Scan for the cell matching the given text and deliver its (x, y) coordinate at center. 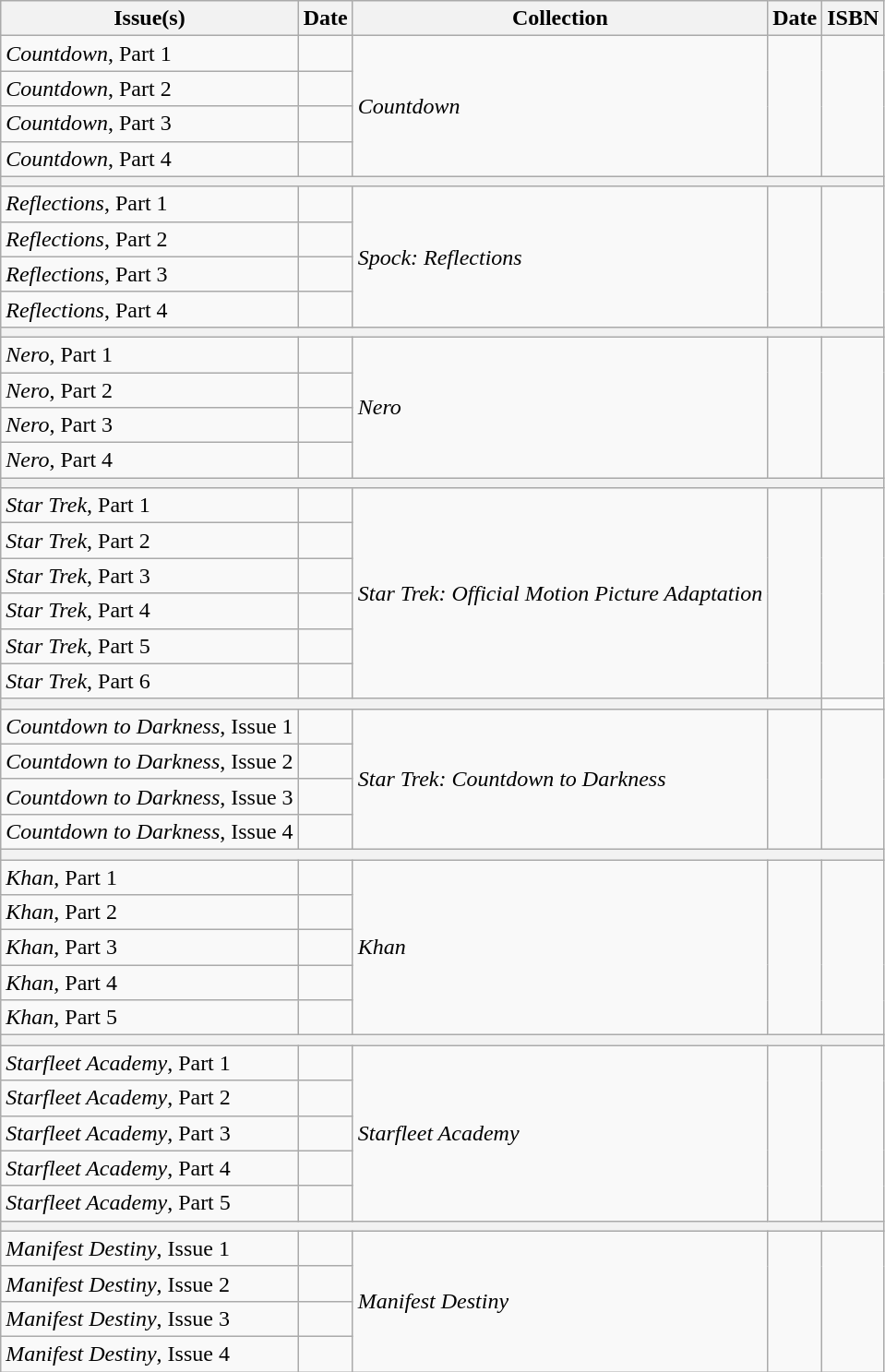
Countdown, Part 4 (149, 159)
Collection (559, 18)
Countdown to Darkness, Issue 3 (149, 796)
Countdown, Part 2 (149, 89)
Starfleet Academy, Part 2 (149, 1098)
Khan, Part 4 (149, 983)
Spock: Reflections (559, 257)
Starfleet Academy, Part 4 (149, 1168)
Khan, Part 2 (149, 913)
Reflections, Part 3 (149, 274)
Countdown, Part 3 (149, 124)
Countdown to Darkness, Issue 2 (149, 761)
Manifest Destiny, Issue 1 (149, 1248)
Nero, Part 4 (149, 460)
Countdown to Darkness, Issue 4 (149, 831)
Issue(s) (149, 18)
Starfleet Academy, Part 1 (149, 1063)
Nero, Part 3 (149, 425)
Reflections, Part 1 (149, 204)
Star Trek, Part 4 (149, 611)
Countdown, Part 1 (149, 54)
Starfleet Academy, Part 3 (149, 1133)
Star Trek: Countdown to Darkness (559, 779)
Star Trek, Part 5 (149, 646)
Countdown to Darkness, Issue 1 (149, 726)
Star Trek, Part 2 (149, 541)
Khan, Part 1 (149, 877)
Nero, Part 1 (149, 354)
Manifest Destiny, Issue 2 (149, 1283)
Khan, Part 3 (149, 948)
Star Trek: Official Motion Picture Adaptation (559, 593)
Manifest Destiny, Issue 4 (149, 1354)
Reflections, Part 4 (149, 309)
Manifest Destiny, Issue 3 (149, 1318)
Nero (559, 407)
Countdown (559, 106)
Nero, Part 2 (149, 390)
ISBN (853, 18)
Starfleet Academy (559, 1133)
Manifest Destiny (559, 1301)
Star Trek, Part 3 (149, 576)
Star Trek, Part 6 (149, 681)
Reflections, Part 2 (149, 239)
Star Trek, Part 1 (149, 506)
Starfleet Academy, Part 5 (149, 1203)
Khan, Part 5 (149, 1018)
Khan (559, 948)
